From the cell containing the given text, extract its center point as (x, y) coordinate. 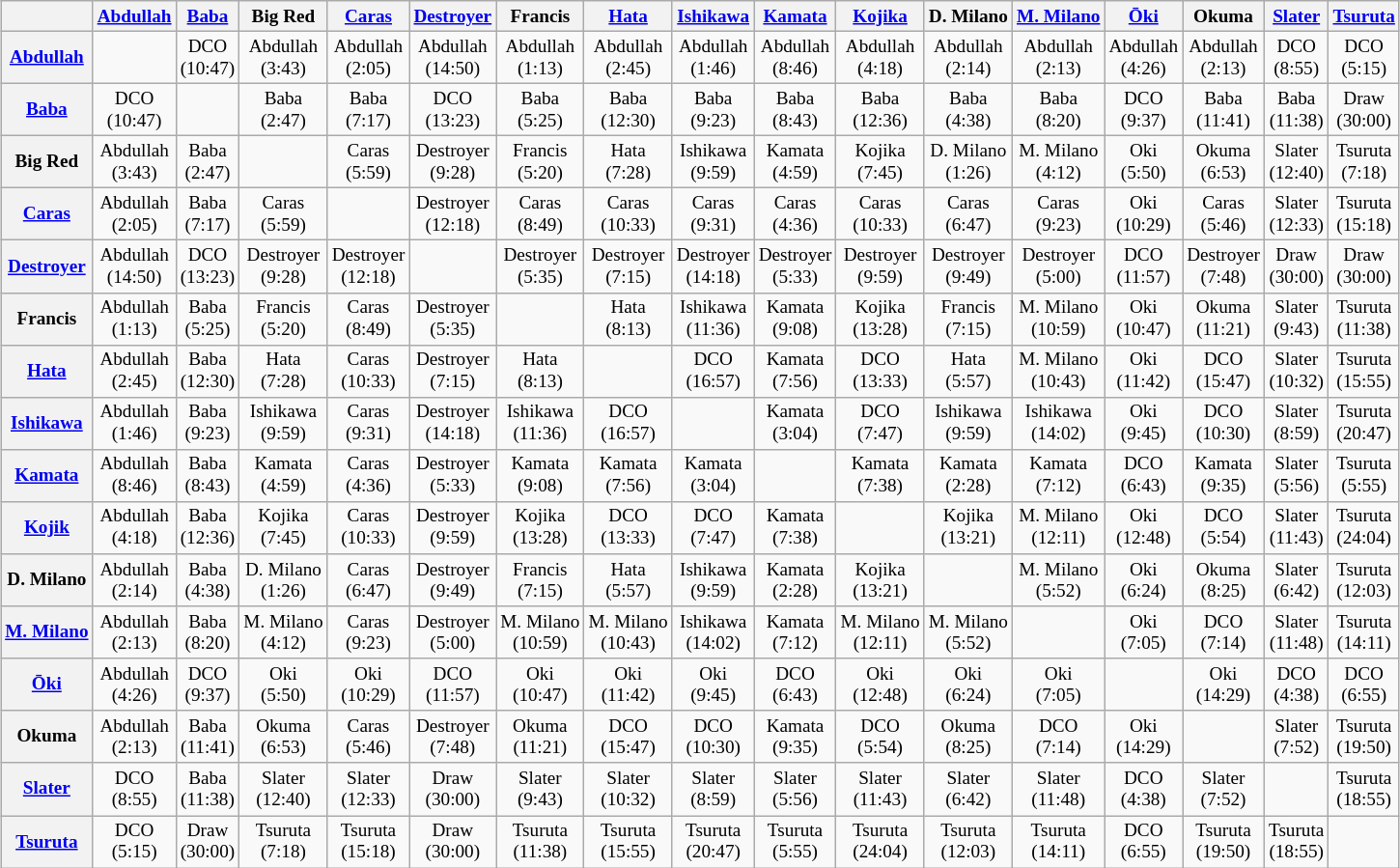
Kojika (881, 16)
Kojik (47, 527)
